Pinpoint the cell where the given text exists, returning its [x, y] midpoint coordinate. 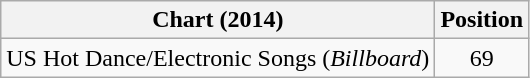
Position [482, 20]
Chart (2014) [218, 20]
US Hot Dance/Electronic Songs (Billboard) [218, 58]
69 [482, 58]
